Detect which cell encompasses the target text, then output its [X, Y] center coordinate. 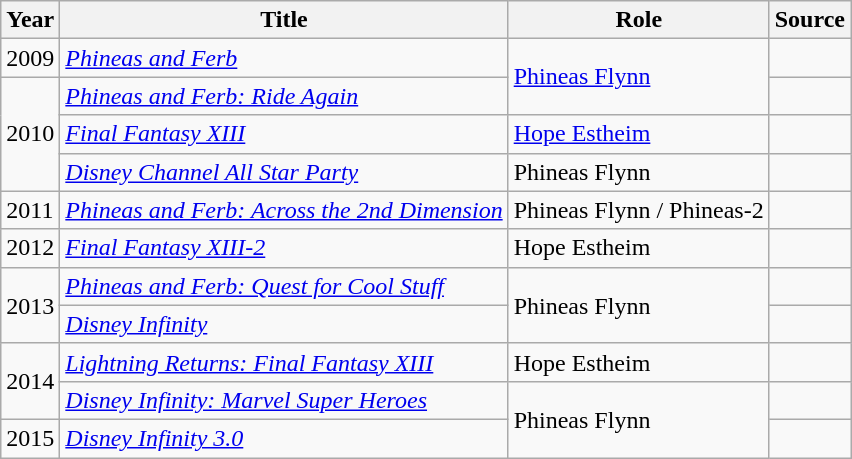
Phineas and Ferb: Quest for Cool Stuff [284, 286]
2009 [30, 58]
2014 [30, 381]
Lightning Returns: Final Fantasy XIII [284, 362]
2015 [30, 438]
Disney Infinity 3.0 [284, 438]
Phineas and Ferb: Ride Again [284, 96]
Phineas and Ferb: Across the 2nd Dimension [284, 210]
Disney Infinity [284, 324]
Title [284, 20]
Final Fantasy XIII-2 [284, 248]
2013 [30, 305]
2010 [30, 134]
Disney Infinity: Marvel Super Heroes [284, 400]
Disney Channel All Star Party [284, 172]
Year [30, 20]
Role [638, 20]
Source [810, 20]
Phineas and Ferb [284, 58]
2012 [30, 248]
Phineas Flynn / Phineas-2 [638, 210]
2011 [30, 210]
Final Fantasy XIII [284, 134]
